From the cell containing the given text, extract its center point as (x, y) coordinate. 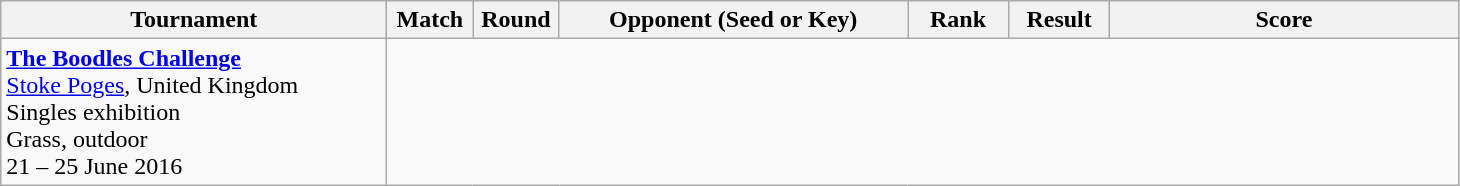
Opponent (Seed or Key) (734, 20)
The Boodles Challenge Stoke Poges, United KingdomSingles exhibitionGrass, outdoor21 – 25 June 2016 (194, 112)
Score (1284, 20)
Tournament (194, 20)
Result (1060, 20)
Round (516, 20)
Match (430, 20)
Rank (958, 20)
